For the text-containing cell, return its midpoint in (X, Y) coordinate format. 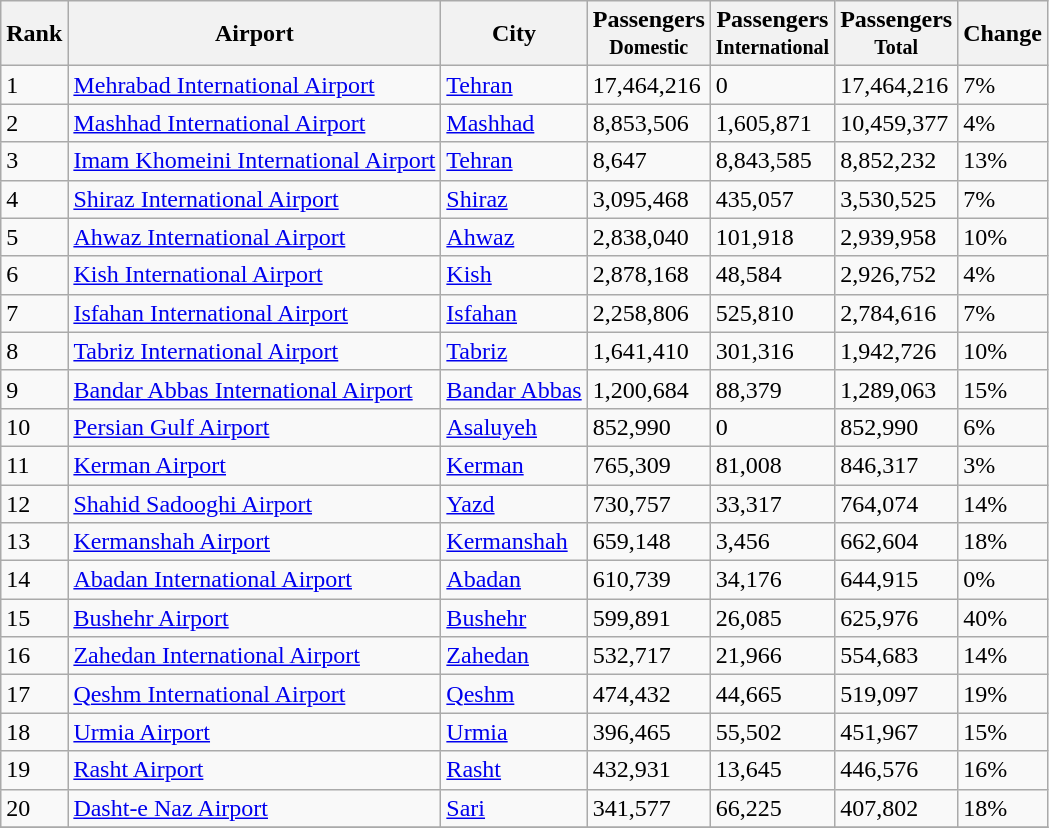
Urmia Airport (254, 732)
1,942,726 (896, 351)
88,379 (772, 389)
Sari (514, 808)
5 (34, 237)
20 (34, 808)
19% (1003, 694)
13,645 (772, 770)
55,502 (772, 732)
11 (34, 465)
Imam Khomeini International Airport (254, 161)
301,316 (772, 351)
Shahid Sadooghi Airport (254, 503)
Tabriz (514, 351)
19 (34, 770)
396,465 (648, 732)
Zahedan International Airport (254, 656)
644,915 (896, 580)
City (514, 34)
532,717 (648, 656)
407,802 (896, 808)
Kerman (514, 465)
16 (34, 656)
13% (1003, 161)
846,317 (896, 465)
Ahwaz International Airport (254, 237)
Yazd (514, 503)
Bandar Abbas International Airport (254, 389)
765,309 (648, 465)
Qeshm (514, 694)
Rasht (514, 770)
662,604 (896, 542)
Dasht-e Naz Airport (254, 808)
3,530,525 (896, 199)
Asaluyeh (514, 427)
Kermanshah (514, 542)
13 (34, 542)
Abadan (514, 580)
3% (1003, 465)
2,878,168 (648, 275)
Kish (514, 275)
1,200,684 (648, 389)
Kerman Airport (254, 465)
10,459,377 (896, 123)
17 (34, 694)
Airport (254, 34)
451,967 (896, 732)
2,258,806 (648, 313)
Zahedan (514, 656)
341,577 (648, 808)
730,757 (648, 503)
2,784,616 (896, 313)
2,926,752 (896, 275)
Change (1003, 34)
33,317 (772, 503)
PassengersDomestic (648, 34)
1,641,410 (648, 351)
Urmia (514, 732)
Bushehr (514, 618)
764,074 (896, 503)
625,976 (896, 618)
435,057 (772, 199)
Rasht Airport (254, 770)
48,584 (772, 275)
Isfahan International Airport (254, 313)
519,097 (896, 694)
Abadan International Airport (254, 580)
Bushehr Airport (254, 618)
6% (1003, 427)
Kish International Airport (254, 275)
8 (34, 351)
44,665 (772, 694)
2,939,958 (896, 237)
7 (34, 313)
Tabriz International Airport (254, 351)
Persian Gulf Airport (254, 427)
101,918 (772, 237)
Mashhad International Airport (254, 123)
Qeshm International Airport (254, 694)
10 (34, 427)
659,148 (648, 542)
554,683 (896, 656)
8,853,506 (648, 123)
16% (1003, 770)
26,085 (772, 618)
34,176 (772, 580)
8,843,585 (772, 161)
4 (34, 199)
0% (1003, 580)
3,095,468 (648, 199)
14 (34, 580)
Ahwaz (514, 237)
12 (34, 503)
8,647 (648, 161)
6 (34, 275)
1 (34, 85)
21,966 (772, 656)
Mehrabad International Airport (254, 85)
3 (34, 161)
Shiraz (514, 199)
9 (34, 389)
1,289,063 (896, 389)
610,739 (648, 580)
474,432 (648, 694)
446,576 (896, 770)
81,008 (772, 465)
40% (1003, 618)
PassengersInternational (772, 34)
15 (34, 618)
Mashhad (514, 123)
Isfahan (514, 313)
PassengersTotal (896, 34)
Bandar Abbas (514, 389)
1,605,871 (772, 123)
3,456 (772, 542)
Shiraz International Airport (254, 199)
2 (34, 123)
Kermanshah Airport (254, 542)
599,891 (648, 618)
Rank (34, 34)
66,225 (772, 808)
525,810 (772, 313)
18 (34, 732)
8,852,232 (896, 161)
432,931 (648, 770)
2,838,040 (648, 237)
